Detect which cell encompasses the target text, then output its [x, y] center coordinate. 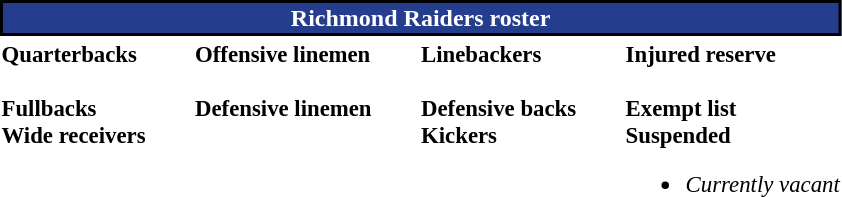
Richmond Raiders roster [420, 18]
